Detect which cell encompasses the target text, then output its [X, Y] center coordinate. 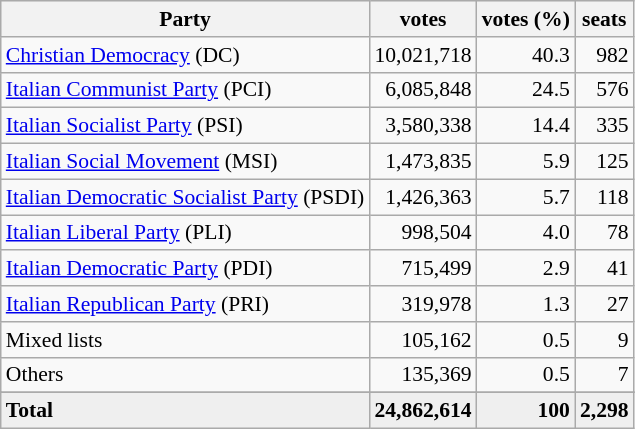
1.3 [526, 304]
Mixed lists [186, 340]
seats [604, 19]
998,504 [422, 233]
125 [604, 162]
votes (%) [526, 19]
78 [604, 233]
24,862,614 [422, 411]
41 [604, 269]
9 [604, 340]
Italian Democratic Party (PDI) [186, 269]
votes [422, 19]
4.0 [526, 233]
2,298 [604, 411]
10,021,718 [422, 55]
Italian Communist Party (PCI) [186, 90]
100 [526, 411]
576 [604, 90]
5.7 [526, 197]
1,473,835 [422, 162]
14.4 [526, 126]
Italian Social Movement (MSI) [186, 162]
40.3 [526, 55]
1,426,363 [422, 197]
715,499 [422, 269]
319,978 [422, 304]
Italian Liberal Party (PLI) [186, 233]
6,085,848 [422, 90]
7 [604, 375]
135,369 [422, 375]
Italian Socialist Party (PSI) [186, 126]
118 [604, 197]
105,162 [422, 340]
24.5 [526, 90]
335 [604, 126]
Total [186, 411]
Italian Republican Party (PRI) [186, 304]
982 [604, 55]
5.9 [526, 162]
2.9 [526, 269]
Party [186, 19]
27 [604, 304]
Christian Democracy (DC) [186, 55]
Italian Democratic Socialist Party (PSDI) [186, 197]
Others [186, 375]
3,580,338 [422, 126]
